Return the (x, y) coordinate for the center point of the cell that contains the specified text.  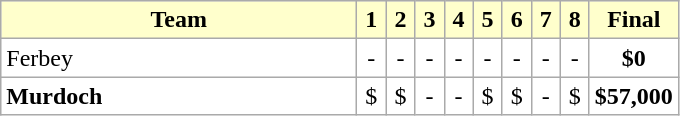
1 (372, 20)
4 (458, 20)
$0 (634, 58)
3 (430, 20)
Team (179, 20)
7 (546, 20)
2 (400, 20)
Murdoch (179, 96)
Ferbey (179, 58)
Final (634, 20)
5 (488, 20)
$57,000 (634, 96)
6 (516, 20)
8 (574, 20)
